Search for the cell housing the specified text and yield its [X, Y] center coordinate. 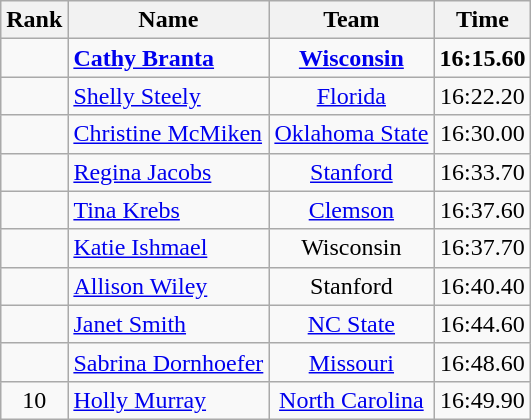
16:49.90 [482, 400]
Holly Murray [168, 400]
Team [352, 20]
16:30.00 [482, 134]
Christine McMiken [168, 134]
16:44.60 [482, 324]
16:15.60 [482, 58]
Katie Ishmael [168, 248]
16:48.60 [482, 362]
Shelly Steely [168, 96]
Tina Krebs [168, 210]
10 [34, 400]
Janet Smith [168, 324]
16:33.70 [482, 172]
NC State [352, 324]
Cathy Branta [168, 58]
16:37.70 [482, 248]
16:40.40 [482, 286]
Oklahoma State [352, 134]
Regina Jacobs [168, 172]
Time [482, 20]
North Carolina [352, 400]
Sabrina Dornhoefer [168, 362]
16:22.20 [482, 96]
16:37.60 [482, 210]
Name [168, 20]
Clemson [352, 210]
Missouri [352, 362]
Allison Wiley [168, 286]
Florida [352, 96]
Rank [34, 20]
